Identify which cell holds the provided text, then report its [x, y] central coordinate. 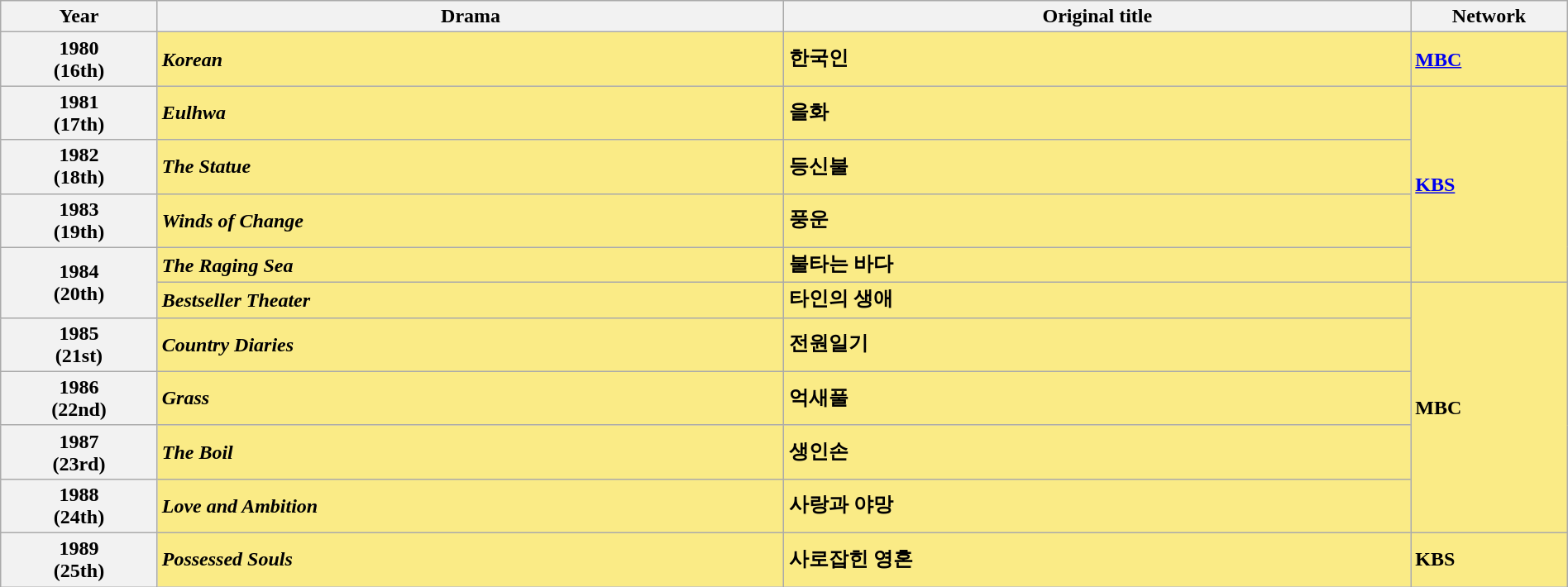
1987(23rd) [79, 451]
Possessed Souls [471, 559]
Eulhwa [471, 112]
을화 [1097, 112]
1982(18th) [79, 167]
1986(22nd) [79, 398]
1980(16th) [79, 60]
한국인 [1097, 60]
Original title [1097, 17]
Network [1489, 17]
타인의 생애 [1097, 301]
1981(17th) [79, 112]
1988(24th) [79, 506]
Winds of Change [471, 220]
억새풀 [1097, 398]
Year [79, 17]
1989(25th) [79, 559]
Grass [471, 398]
생인손 [1097, 451]
Drama [471, 17]
1984(20th) [79, 283]
등신불 [1097, 167]
The Boil [471, 451]
The Raging Sea [471, 265]
1983(19th) [79, 220]
사랑과 야망 [1097, 506]
풍운 [1097, 220]
Korean [471, 60]
Country Diaries [471, 344]
Bestseller Theater [471, 301]
Love and Ambition [471, 506]
1985(21st) [79, 344]
전원일기 [1097, 344]
The Statue [471, 167]
사로잡힌 영혼 [1097, 559]
불타는 바다 [1097, 265]
